Find where the given text appears and provide that cell's center as [X, Y] coordinate. 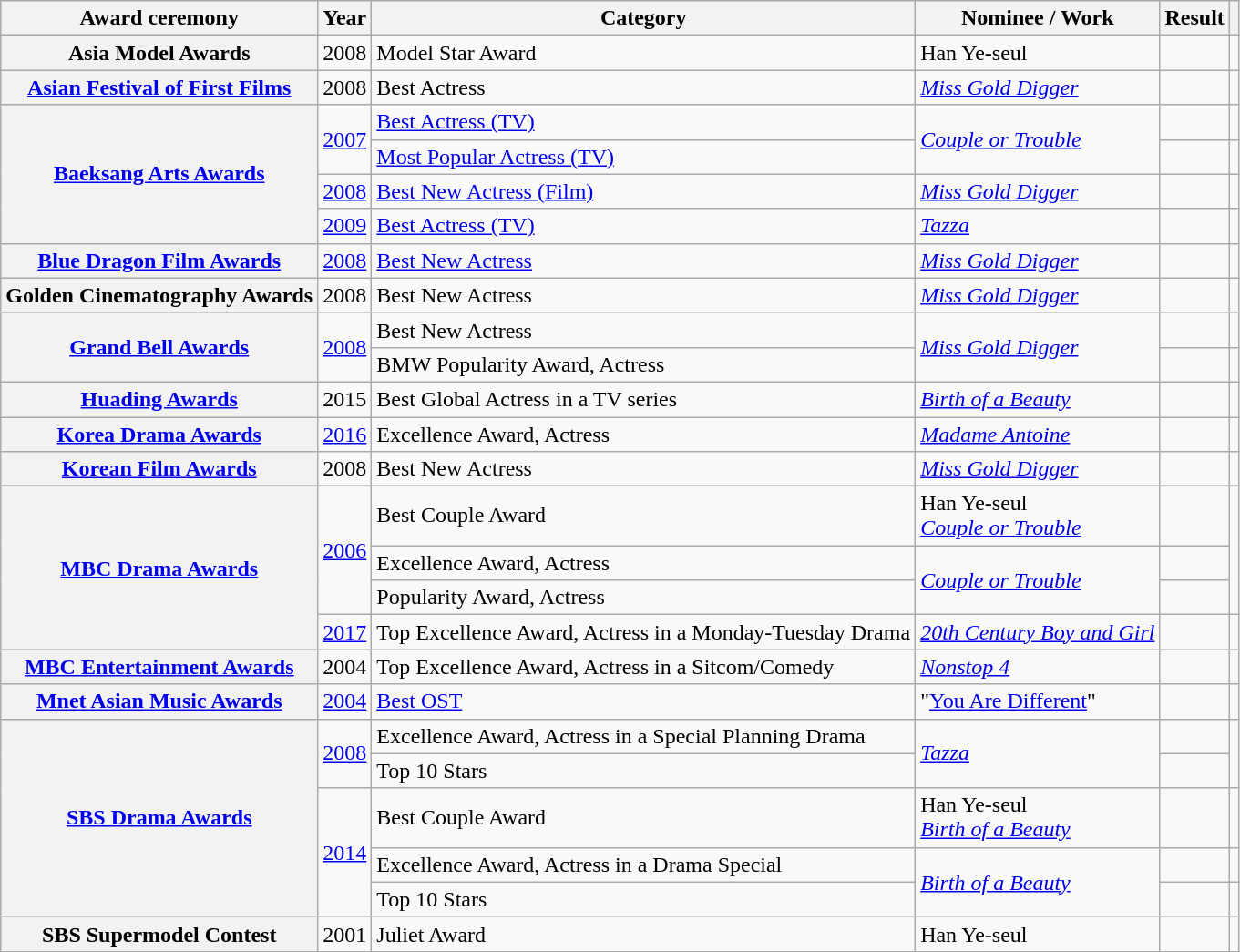
Best Actress [643, 87]
MBC Drama Awards [159, 568]
2007 [344, 139]
Excellence Award, Actress in a Special Planning Drama [643, 736]
Popularity Award, Actress [643, 598]
Nonstop 4 [1038, 667]
Best Global Actress in a TV series [643, 399]
Grand Bell Awards [159, 347]
BMW Popularity Award, Actress [643, 364]
Huading Awards [159, 399]
Category [643, 18]
Korea Drama Awards [159, 435]
Most Popular Actress (TV) [643, 157]
Golden Cinematography Awards [159, 295]
2001 [344, 934]
Madame Antoine [1038, 435]
Korean Film Awards [159, 469]
Asian Festival of First Films [159, 87]
"You Are Different" [1038, 701]
20th Century Boy and Girl [1038, 632]
Han Ye-seul Birth of a Beauty [1038, 818]
Excellence Award, Actress in a Drama Special [643, 865]
Baeksang Arts Awards [159, 174]
2015 [344, 399]
Asia Model Awards [159, 53]
Best New Actress (Film) [643, 191]
Best OST [643, 701]
Nominee / Work [1038, 18]
SBS Drama Awards [159, 818]
2014 [344, 853]
Top Excellence Award, Actress in a Sitcom/Comedy [643, 667]
Mnet Asian Music Awards [159, 701]
Award ceremony [159, 18]
2016 [344, 435]
Result [1194, 18]
2009 [344, 226]
Blue Dragon Film Awards [159, 261]
Model Star Award [643, 53]
Year [344, 18]
2006 [344, 550]
SBS Supermodel Contest [159, 934]
Juliet Award [643, 934]
Han Ye-seul Couple or Trouble [1038, 516]
2017 [344, 632]
Top Excellence Award, Actress in a Monday-Tuesday Drama [643, 632]
MBC Entertainment Awards [159, 667]
